Identify which cell holds the provided text, then report its (X, Y) central coordinate. 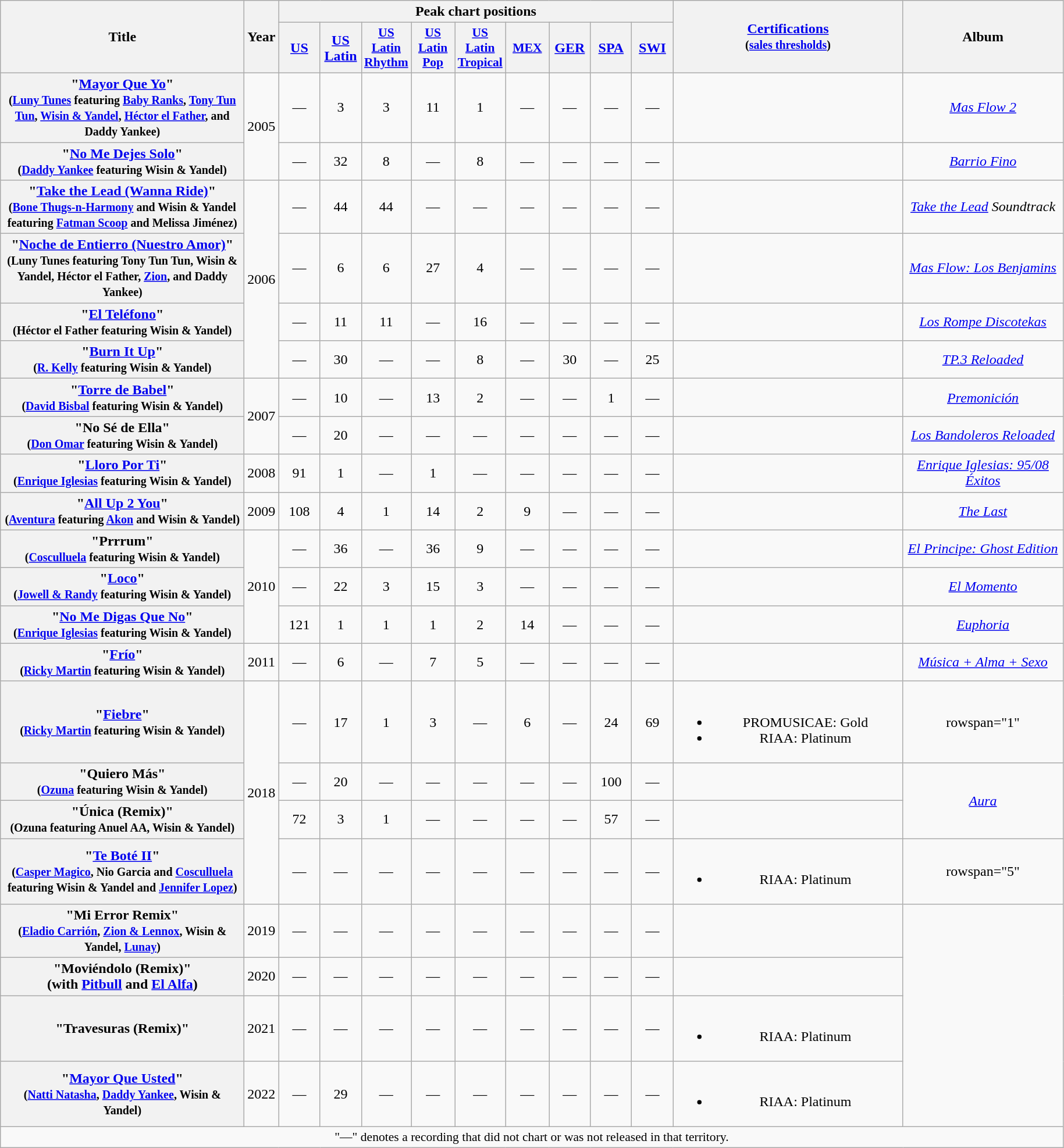
"Moviéndolo (Remix)"(with Pitbull and El Alfa) (122, 977)
100 (611, 782)
13 (433, 398)
"Te Boté II" (Casper Magico, Nio Garcia and Cosculluela featuring Wisin & Yandel and Jennifer Lopez) (122, 871)
2020 (262, 977)
"Loco" (Jowell & Randy featuring Wisin & Yandel) (122, 586)
rowspan="1" (983, 722)
2010 (262, 586)
Certifications(sales thresholds) (788, 37)
16 (481, 322)
15 (433, 586)
PROMUSICAE: GoldRIAA: Platinum (788, 722)
MEX (527, 48)
"Mi Error Remix" (Eladio Carrión, Zion & Lennox, Wisin & Yandel, Lunay) (122, 931)
"Lloro Por Ti" (Enrique Iglesias featuring Wisin & Yandel) (122, 473)
Peak chart positions (476, 12)
Title (122, 37)
2021 (262, 1028)
Barrio Fino (983, 161)
2007 (262, 416)
10 (341, 398)
Mas Flow: Los Benjamins (983, 269)
2022 (262, 1094)
69 (653, 722)
"No Sé de Ella" (Don Omar featuring Wisin & Yandel) (122, 435)
"All Up 2 You" (Aventura featuring Akon and Wisin & Yandel) (122, 511)
5 (481, 662)
"—" denotes a recording that did not chart or was not released in that territory. (532, 1138)
Take the Lead Soundtrack (983, 207)
"Quiero Más" (Ozuna featuring Wisin & Yandel) (122, 782)
GER (570, 48)
2006 (262, 279)
"Mayor Que Usted" (Natti Natasha, Daddy Yankee, Wisin & Yandel) (122, 1094)
"No Me Digas Que No" (Enrique Iglesias featuring Wisin & Yandel) (122, 625)
7 (433, 662)
2019 (262, 931)
Los Rompe Discotekas (983, 322)
SWI (653, 48)
TP.3 Reloaded (983, 359)
Album (983, 37)
32 (341, 161)
91 (299, 473)
Premonición (983, 398)
"Burn It Up" (R. Kelly featuring Wisin & Yandel) (122, 359)
"Única (Remix)" (Ozuna featuring Anuel AA, Wisin & Yandel) (122, 819)
Year (262, 37)
"Prrrum" (Cosculluela featuring Wisin & Yandel) (122, 549)
Aura (983, 800)
2018 (262, 792)
Mas Flow 2 (983, 107)
27 (433, 269)
El Principe: Ghost Edition (983, 549)
The Last (983, 511)
25 (653, 359)
Enrique Iglesias: 95/08 Éxitos (983, 473)
"Travesuras (Remix)" (122, 1028)
17 (341, 722)
US Latin Rhythm (386, 48)
2008 (262, 473)
US Latin Tropical (481, 48)
rowspan="5" (983, 871)
29 (341, 1094)
Los Bandoleros Reloaded (983, 435)
"Frío" (Ricky Martin featuring Wisin & Yandel) (122, 662)
121 (299, 625)
"Torre de Babel" (David Bisbal featuring Wisin & Yandel) (122, 398)
24 (611, 722)
57 (611, 819)
Euphoria (983, 625)
"Mayor Que Yo" (Luny Tunes featuring Baby Ranks, Tony Tun Tun, Wisin & Yandel, Héctor el Father, and Daddy Yankee) (122, 107)
2005 (262, 126)
72 (299, 819)
El Momento (983, 586)
"Fiebre" (Ricky Martin featuring Wisin & Yandel) (122, 722)
108 (299, 511)
22 (341, 586)
"No Me Dejes Solo"(Daddy Yankee featuring Wisin & Yandel) (122, 161)
2009 (262, 511)
"Take the Lead (Wanna Ride)" (Bone Thugs-n-Harmony and Wisin & Yandel featuring Fatman Scoop and Melissa Jiménez) (122, 207)
US (299, 48)
US LatinPop (433, 48)
"Noche de Entierro (Nuestro Amor)" (Luny Tunes featuring Tony Tun Tun, Wisin & Yandel, Héctor el Father, Zion, and Daddy Yankee) (122, 269)
"El Teléfono" (Héctor el Father featuring Wisin & Yandel) (122, 322)
Música + Alma + Sexo (983, 662)
USLatin (341, 48)
SPA (611, 48)
2011 (262, 662)
